Return (x, y) of the center of cell containing provided text 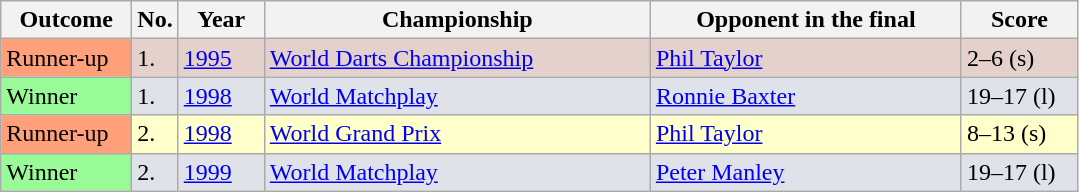
1999 (221, 172)
World Darts Championship (457, 58)
World Grand Prix (457, 134)
8–13 (s) (1019, 134)
2–6 (s) (1019, 58)
No. (155, 20)
Outcome (66, 20)
Championship (457, 20)
1995 (221, 58)
Score (1019, 20)
Ronnie Baxter (806, 96)
Opponent in the final (806, 20)
Peter Manley (806, 172)
Year (221, 20)
